Determine the [X, Y] coordinate at the center of the cell enclosing the given text.  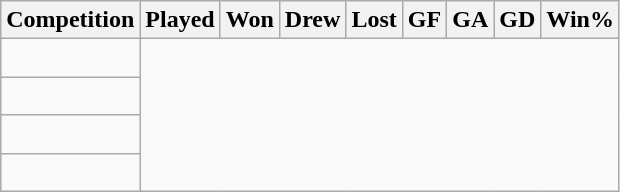
Competition [70, 20]
Played [180, 20]
Lost [374, 20]
GF [424, 20]
Drew [312, 20]
Won [250, 20]
Win% [580, 20]
GA [470, 20]
GD [518, 20]
